Return the (x, y) coordinate for the center point of the cell that contains the specified text.  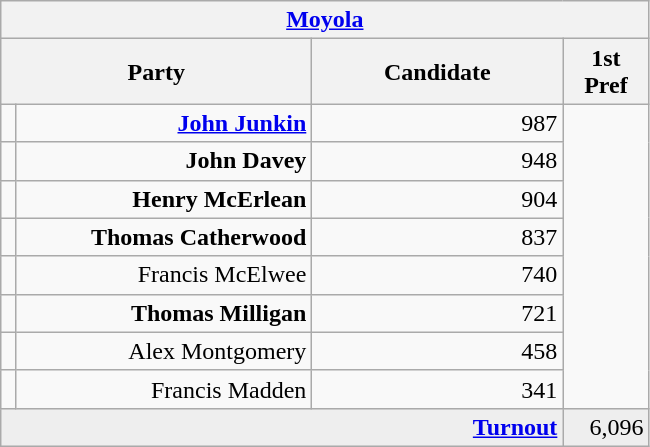
837 (438, 237)
Party (156, 72)
1st Pref (606, 72)
341 (438, 389)
Alex Montgomery (164, 351)
Thomas Catherwood (164, 237)
Candidate (438, 72)
Turnout (282, 427)
John Junkin (164, 123)
948 (438, 161)
721 (438, 313)
Henry McErlean (164, 199)
6,096 (606, 427)
987 (438, 123)
740 (438, 275)
Francis Madden (164, 389)
Francis McElwee (164, 275)
Thomas Milligan (164, 313)
John Davey (164, 161)
Moyola (325, 20)
904 (438, 199)
458 (438, 351)
